Output the (x, y) coordinate of the center of the cell containing the given text.  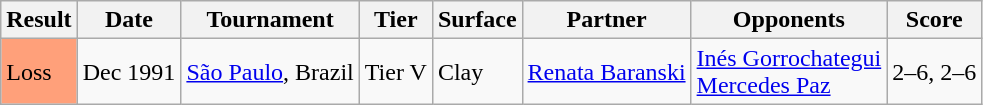
Surface (477, 20)
Tier V (396, 72)
Date (129, 20)
São Paulo, Brazil (270, 72)
Partner (606, 20)
Tournament (270, 20)
Clay (477, 72)
Loss (39, 72)
Inés Gorrochategui Mercedes Paz (789, 72)
Opponents (789, 20)
Renata Baranski (606, 72)
Score (934, 20)
Dec 1991 (129, 72)
Tier (396, 20)
Result (39, 20)
2–6, 2–6 (934, 72)
